Determine the (x, y) coordinate at the center of the cell enclosing the given text.  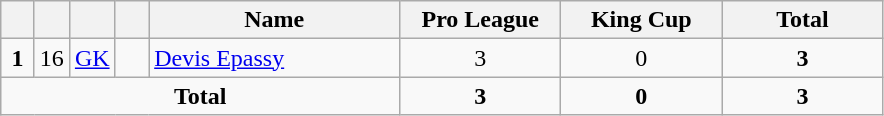
1 (18, 58)
Devis Epassy (274, 58)
King Cup (642, 20)
Pro League (480, 20)
Name (274, 20)
GK (92, 58)
16 (52, 58)
